Locate the cell with the specified text and output its (x, y) center coordinate. 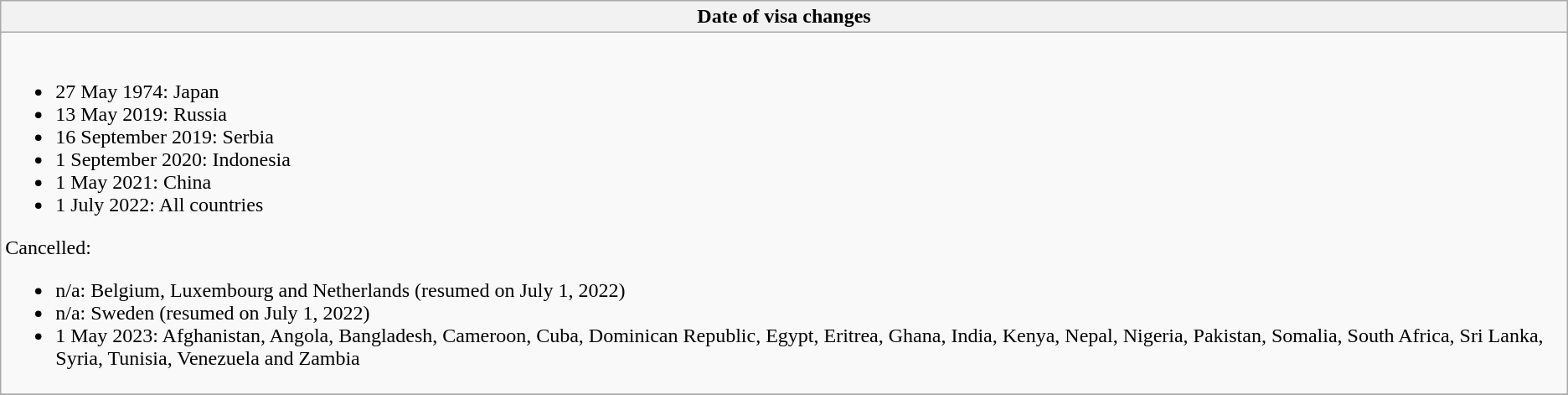
Date of visa changes (784, 17)
